Search for the cell housing the specified text and yield its [X, Y] center coordinate. 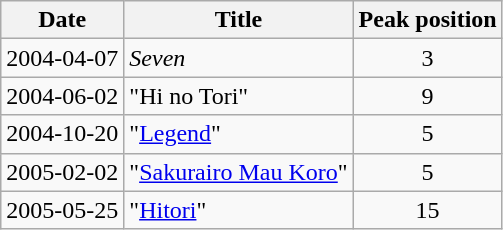
2004-06-02 [62, 96]
3 [428, 58]
2005-05-25 [62, 210]
Date [62, 20]
2004-10-20 [62, 134]
15 [428, 210]
9 [428, 96]
Peak position [428, 20]
"Sakurairo Mau Koro" [238, 172]
2005-02-02 [62, 172]
Title [238, 20]
"Hi no Tori" [238, 96]
2004-04-07 [62, 58]
"Hitori" [238, 210]
"Legend" [238, 134]
Seven [238, 58]
